Find where the given text appears and provide that cell's center as [X, Y] coordinate. 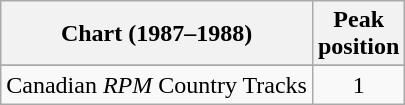
Canadian RPM Country Tracks [157, 85]
1 [358, 85]
Peakposition [358, 34]
Chart (1987–1988) [157, 34]
